From the cell containing the given text, extract its center point as [x, y] coordinate. 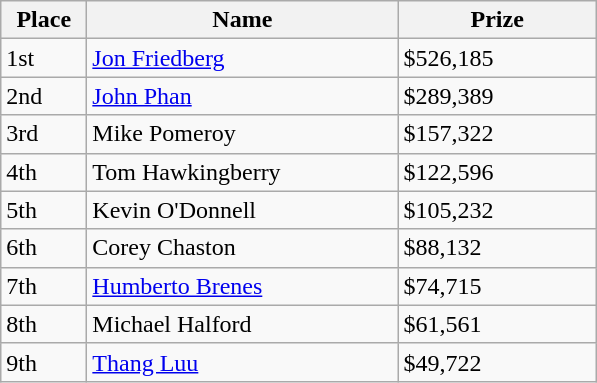
Mike Pomeroy [242, 134]
Prize [498, 20]
1st [44, 58]
4th [44, 172]
9th [44, 362]
John Phan [242, 96]
Thang Luu [242, 362]
Place [44, 20]
$526,185 [498, 58]
$61,561 [498, 324]
8th [44, 324]
3rd [44, 134]
Corey Chaston [242, 248]
Humberto Brenes [242, 286]
7th [44, 286]
$122,596 [498, 172]
$157,322 [498, 134]
Jon Friedberg [242, 58]
5th [44, 210]
$88,132 [498, 248]
$74,715 [498, 286]
6th [44, 248]
$49,722 [498, 362]
2nd [44, 96]
$289,389 [498, 96]
Kevin O'Donnell [242, 210]
$105,232 [498, 210]
Name [242, 20]
Michael Halford [242, 324]
Tom Hawkingberry [242, 172]
